From the cell containing the given text, extract its center point as (x, y) coordinate. 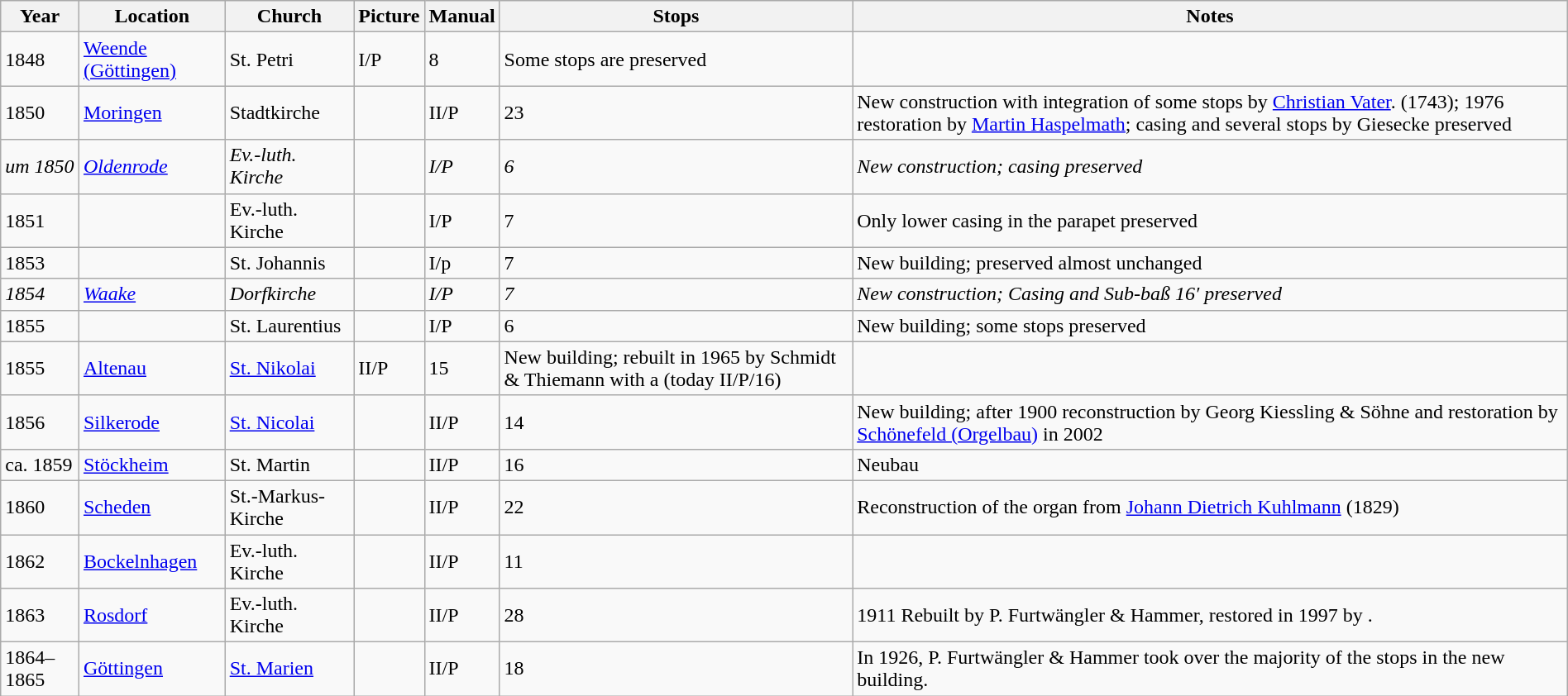
ca. 1859 (40, 465)
Stops (676, 17)
1850 (40, 112)
Reconstruction of the organ from Johann Dietrich Kuhlmann (1829) (1211, 508)
Waake (152, 294)
1854 (40, 294)
22 (676, 508)
23 (676, 112)
1863 (40, 615)
1856 (40, 422)
St. Johannis (289, 263)
Location (152, 17)
Only lower casing in the parapet preserved (1211, 220)
New building; rebuilt in 1965 by Schmidt & Thiemann with a (today II/P/16) (676, 369)
1851 (40, 220)
1864–1865 (40, 670)
Picture (389, 17)
New building; some stops preserved (1211, 326)
St. Nicolai (289, 422)
St. Marien (289, 670)
St. Martin (289, 465)
16 (676, 465)
Moringen (152, 112)
Some stops are preserved (676, 60)
11 (676, 560)
1860 (40, 508)
8 (461, 60)
Rosdorf (152, 615)
New construction; casing preserved (1211, 167)
Stöckheim (152, 465)
1853 (40, 263)
18 (676, 670)
Bockelnhagen (152, 560)
Scheden (152, 508)
1911 Rebuilt by P. Furtwängler & Hammer, restored in 1997 by . (1211, 615)
14 (676, 422)
I/p (461, 263)
1848 (40, 60)
Silkerode (152, 422)
St. Nikolai (289, 369)
St. Laurentius (289, 326)
New building; after 1900 reconstruction by Georg Kiessling & Söhne and restoration by Schönefeld (Orgelbau) in 2002 (1211, 422)
Neubau (1211, 465)
New building; preserved almost unchanged (1211, 263)
New construction; Casing and Sub-baß 16′ preserved (1211, 294)
Notes (1211, 17)
15 (461, 369)
Stadtkirche (289, 112)
1862 (40, 560)
Dorfkirche (289, 294)
St.-Markus-Kirche (289, 508)
um 1850 (40, 167)
Weende (Göttingen) (152, 60)
St. Petri (289, 60)
28 (676, 615)
Year (40, 17)
Church (289, 17)
Göttingen (152, 670)
Oldenrode (152, 167)
In 1926, P. Furtwängler & Hammer took over the majority of the stops in the new building. (1211, 670)
Altenau (152, 369)
Manual (461, 17)
